Output the (X, Y) coordinate of the center of the cell containing the given text.  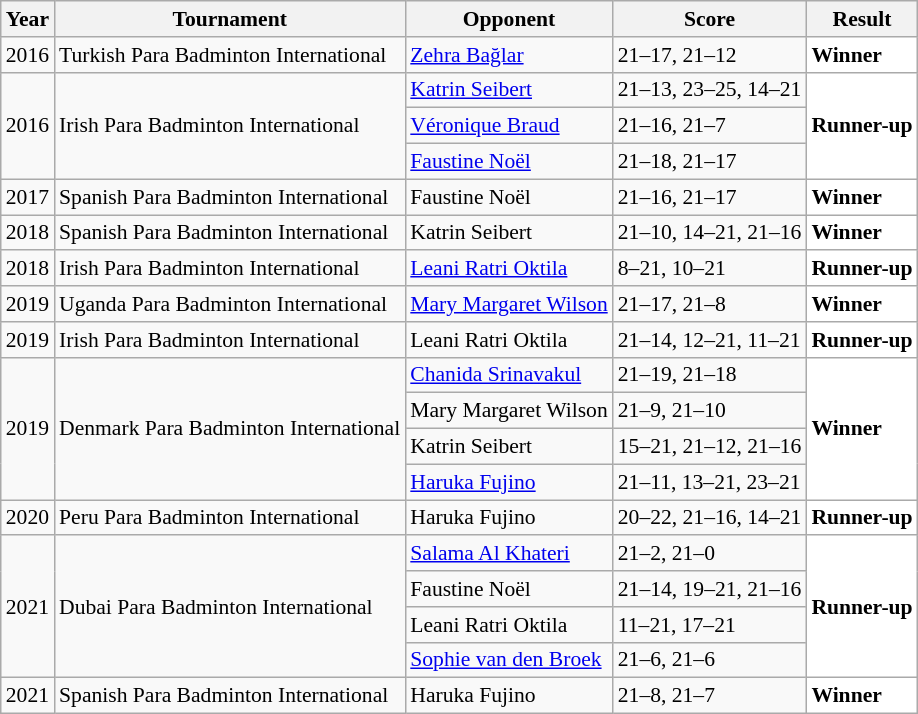
Salama Al Khateri (508, 554)
21–16, 21–7 (710, 126)
Denmark Para Badminton International (230, 428)
21–18, 21–17 (710, 162)
21–14, 12–21, 11–21 (710, 340)
Véronique Braud (508, 126)
Tournament (230, 19)
15–21, 21–12, 21–16 (710, 447)
Result (862, 19)
21–11, 13–21, 23–21 (710, 482)
Dubai Para Badminton International (230, 607)
Opponent (508, 19)
Zehra Bağlar (508, 55)
21–14, 19–21, 21–16 (710, 589)
21–19, 21–18 (710, 375)
21–10, 14–21, 21–16 (710, 233)
21–6, 21–6 (710, 660)
21–13, 23–25, 14–21 (710, 90)
2017 (28, 197)
Turkish Para Badminton International (230, 55)
8–21, 10–21 (710, 269)
20–22, 21–16, 14–21 (710, 518)
21–17, 21–8 (710, 304)
Year (28, 19)
21–8, 21–7 (710, 696)
21–16, 21–17 (710, 197)
Uganda Para Badminton International (230, 304)
Chanida Srinavakul (508, 375)
Peru Para Badminton International (230, 518)
21–2, 21–0 (710, 554)
21–17, 21–12 (710, 55)
11–21, 17–21 (710, 625)
2020 (28, 518)
21–9, 21–10 (710, 411)
Sophie van den Broek (508, 660)
Score (710, 19)
